From the cell containing the given text, extract its center point as [X, Y] coordinate. 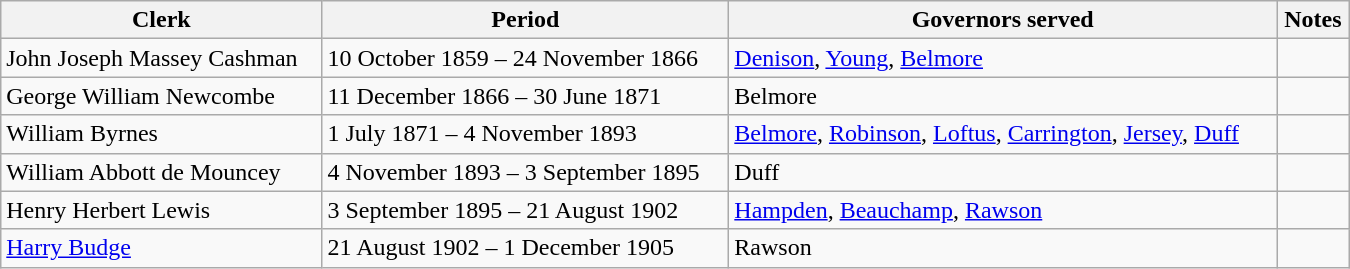
William Byrnes [162, 134]
21 August 1902 – 1 December 1905 [526, 248]
11 December 1866 – 30 June 1871 [526, 96]
1 July 1871 – 4 November 1893 [526, 134]
Duff [1003, 172]
Rawson [1003, 248]
Governors served [1003, 20]
Period [526, 20]
Belmore [1003, 96]
George William Newcombe [162, 96]
Notes [1314, 20]
Henry Herbert Lewis [162, 210]
William Abbott de Mouncey [162, 172]
Hampden, Beauchamp, Rawson [1003, 210]
John Joseph Massey Cashman [162, 58]
3 September 1895 – 21 August 1902 [526, 210]
Clerk [162, 20]
4 November 1893 – 3 September 1895 [526, 172]
Harry Budge [162, 248]
10 October 1859 – 24 November 1866 [526, 58]
Belmore, Robinson, Loftus, Carrington, Jersey, Duff [1003, 134]
Denison, Young, Belmore [1003, 58]
